Scan for the cell matching the given text and deliver its [X, Y] coordinate at center. 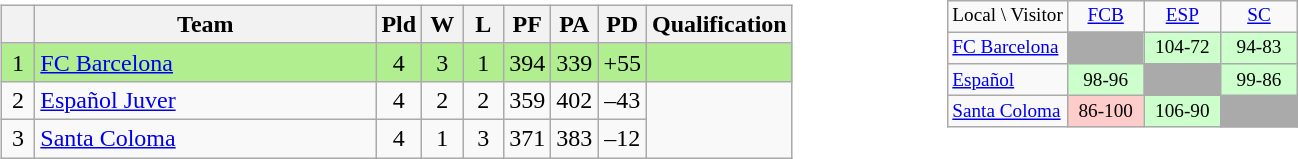
SC [1260, 16]
Qualification [719, 24]
99-86 [1260, 80]
PA [574, 24]
Team [206, 24]
L [484, 24]
Español Juver [206, 100]
ESP [1182, 16]
Local \ Visitor [1008, 16]
–12 [622, 138]
104-72 [1182, 48]
Español [1008, 80]
94-83 [1260, 48]
+55 [622, 62]
PD [622, 24]
394 [528, 62]
–43 [622, 100]
359 [528, 100]
371 [528, 138]
Pld [399, 24]
402 [574, 100]
W [442, 24]
98-96 [1106, 80]
86-100 [1106, 111]
106-90 [1182, 111]
PF [528, 24]
339 [574, 62]
FCB [1106, 16]
383 [574, 138]
